Extract the [x, y] coordinate from the center of the cell holding the provided text.  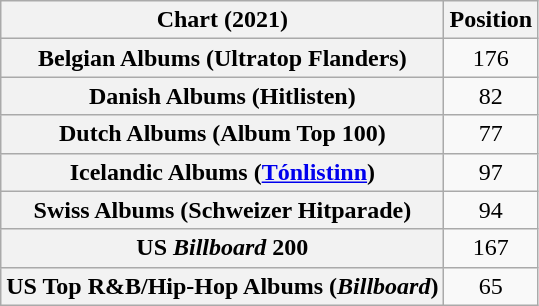
US Billboard 200 [222, 248]
Icelandic Albums (Tónlistinn) [222, 172]
65 [491, 286]
Danish Albums (Hitlisten) [222, 96]
97 [491, 172]
Position [491, 20]
Chart (2021) [222, 20]
US Top R&B/Hip-Hop Albums (Billboard) [222, 286]
Swiss Albums (Schweizer Hitparade) [222, 210]
167 [491, 248]
94 [491, 210]
82 [491, 96]
Dutch Albums (Album Top 100) [222, 134]
Belgian Albums (Ultratop Flanders) [222, 58]
176 [491, 58]
77 [491, 134]
